For the text-containing cell, return its midpoint in (X, Y) coordinate format. 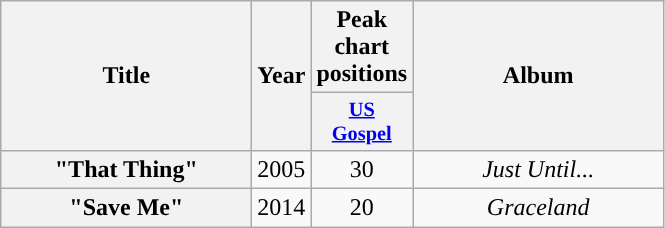
Just Until... (538, 169)
Graceland (538, 208)
Album (538, 76)
2005 (282, 169)
30 (362, 169)
Peakchartpositions (362, 47)
"Save Me" (126, 208)
2014 (282, 208)
20 (362, 208)
"That Thing" (126, 169)
Year (282, 76)
Title (126, 76)
USGospel (362, 122)
